Scan for the cell matching the given text and deliver its (X, Y) coordinate at center. 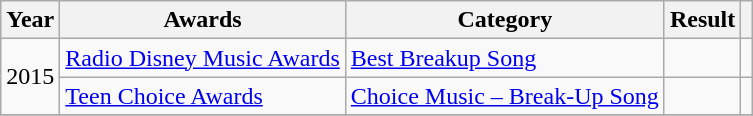
Year (30, 20)
2015 (30, 77)
Best Breakup Song (504, 58)
Awards (203, 20)
Choice Music – Break-Up Song (504, 96)
Teen Choice Awards (203, 96)
Category (504, 20)
Radio Disney Music Awards (203, 58)
Result (702, 20)
